Return the (x, y) coordinate for the center point of the cell that contains the specified text.  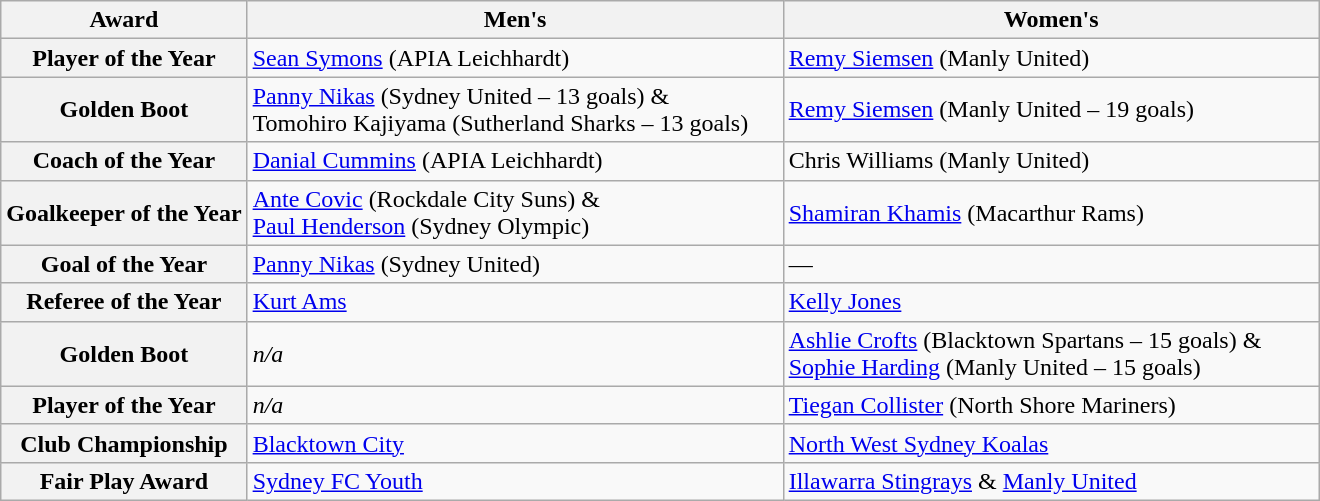
Illawarra Stingrays & Manly United (1051, 481)
North West Sydney Koalas (1051, 443)
Panny Nikas (Sydney United) (515, 264)
Danial Cummins (APIA Leichhardt) (515, 161)
Fair Play Award (124, 481)
Ashlie Crofts (Blacktown Spartans – 15 goals) & Sophie Harding (Manly United – 15 goals) (1051, 354)
Sean Symons (APIA Leichhardt) (515, 58)
— (1051, 264)
Women's (1051, 20)
Coach of the Year (124, 161)
Goalkeeper of the Year (124, 212)
Referee of the Year (124, 302)
Remy Siemsen (Manly United) (1051, 58)
Kelly Jones (1051, 302)
Men's (515, 20)
Award (124, 20)
Goal of the Year (124, 264)
Sydney FC Youth (515, 481)
Kurt Ams (515, 302)
Club Championship (124, 443)
Remy Siemsen (Manly United – 19 goals) (1051, 110)
Panny Nikas (Sydney United – 13 goals) & Tomohiro Kajiyama (Sutherland Sharks – 13 goals) (515, 110)
Chris Williams (Manly United) (1051, 161)
Ante Covic (Rockdale City Suns) & Paul Henderson (Sydney Olympic) (515, 212)
Tiegan Collister (North Shore Mariners) (1051, 405)
Shamiran Khamis (Macarthur Rams) (1051, 212)
Blacktown City (515, 443)
